Pinpoint the cell where the given text exists, returning its [X, Y] midpoint coordinate. 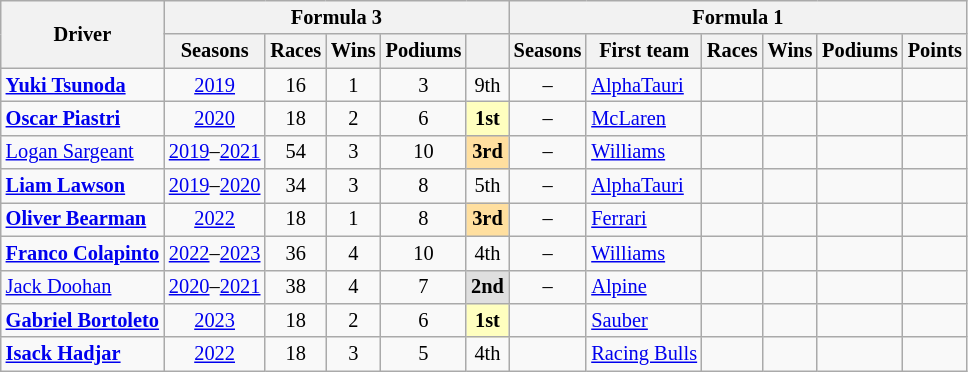
36 [296, 253]
Gabriel Bortoleto [82, 320]
Sauber [644, 320]
Logan Sargeant [82, 152]
Liam Lawson [82, 186]
7 [424, 287]
5th [488, 186]
First team [644, 51]
34 [296, 186]
2019–2021 [214, 152]
Ferrari [644, 219]
Formula 1 [738, 17]
5 [424, 354]
38 [296, 287]
Driver [82, 34]
Oscar Piastri [82, 118]
9th [488, 85]
2019–2020 [214, 186]
Jack Doohan [82, 287]
16 [296, 85]
Oliver Bearman [82, 219]
2022–2023 [214, 253]
McLaren [644, 118]
Racing Bulls [644, 354]
Formula 3 [336, 17]
Points [935, 51]
54 [296, 152]
2019 [214, 85]
Isack Hadjar [82, 354]
2020–2021 [214, 287]
2023 [214, 320]
Yuki Tsunoda [82, 85]
Alpine [644, 287]
Franco Colapinto [82, 253]
2nd [488, 287]
2020 [214, 118]
